Return (x, y) of the center of cell containing provided text 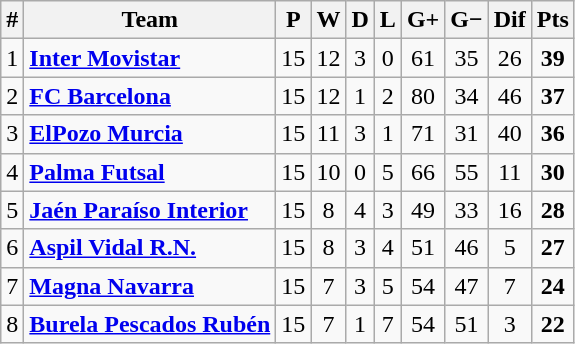
D (360, 20)
61 (422, 58)
49 (422, 210)
66 (422, 172)
6 (12, 248)
33 (466, 210)
27 (552, 248)
# (12, 20)
31 (466, 134)
W (328, 20)
39 (552, 58)
FC Barcelona (150, 96)
Magna Navarra (150, 286)
16 (510, 210)
28 (552, 210)
34 (466, 96)
37 (552, 96)
Pts (552, 20)
Palma Futsal (150, 172)
G+ (422, 20)
G− (466, 20)
Dif (510, 20)
P (294, 20)
80 (422, 96)
36 (552, 134)
Inter Movistar (150, 58)
Burela Pescados Rubén (150, 324)
Jaén Paraíso Interior (150, 210)
40 (510, 134)
L (388, 20)
26 (510, 58)
22 (552, 324)
Aspil Vidal R.N. (150, 248)
ElPozo Murcia (150, 134)
30 (552, 172)
10 (328, 172)
55 (466, 172)
47 (466, 286)
71 (422, 134)
24 (552, 286)
Team (150, 20)
35 (466, 58)
